Output the [X, Y] coordinate of the center of the cell containing the given text.  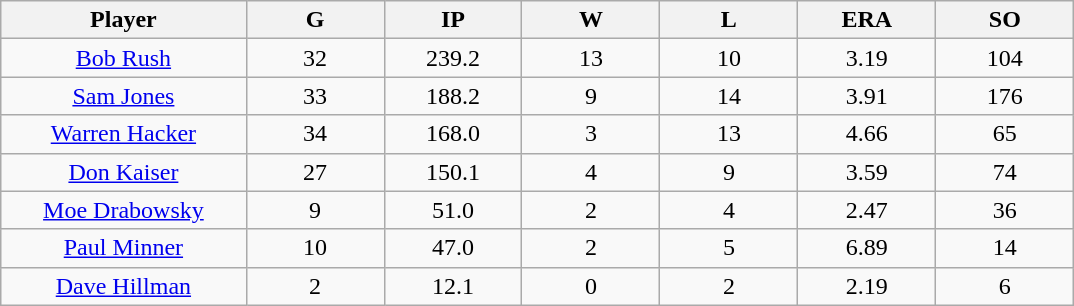
5 [729, 248]
3.91 [867, 96]
Warren Hacker [124, 134]
47.0 [453, 248]
168.0 [453, 134]
3.59 [867, 172]
104 [1005, 58]
ERA [867, 20]
4.66 [867, 134]
Sam Jones [124, 96]
6.89 [867, 248]
2.47 [867, 210]
188.2 [453, 96]
Paul Minner [124, 248]
12.1 [453, 286]
36 [1005, 210]
74 [1005, 172]
2.19 [867, 286]
65 [1005, 134]
3 [591, 134]
33 [315, 96]
0 [591, 286]
Dave Hillman [124, 286]
3.19 [867, 58]
SO [1005, 20]
Moe Drabowsky [124, 210]
Don Kaiser [124, 172]
L [729, 20]
IP [453, 20]
6 [1005, 286]
150.1 [453, 172]
34 [315, 134]
G [315, 20]
Player [124, 20]
32 [315, 58]
W [591, 20]
176 [1005, 96]
Bob Rush [124, 58]
239.2 [453, 58]
27 [315, 172]
51.0 [453, 210]
